Search for the cell housing the specified text and yield its [X, Y] center coordinate. 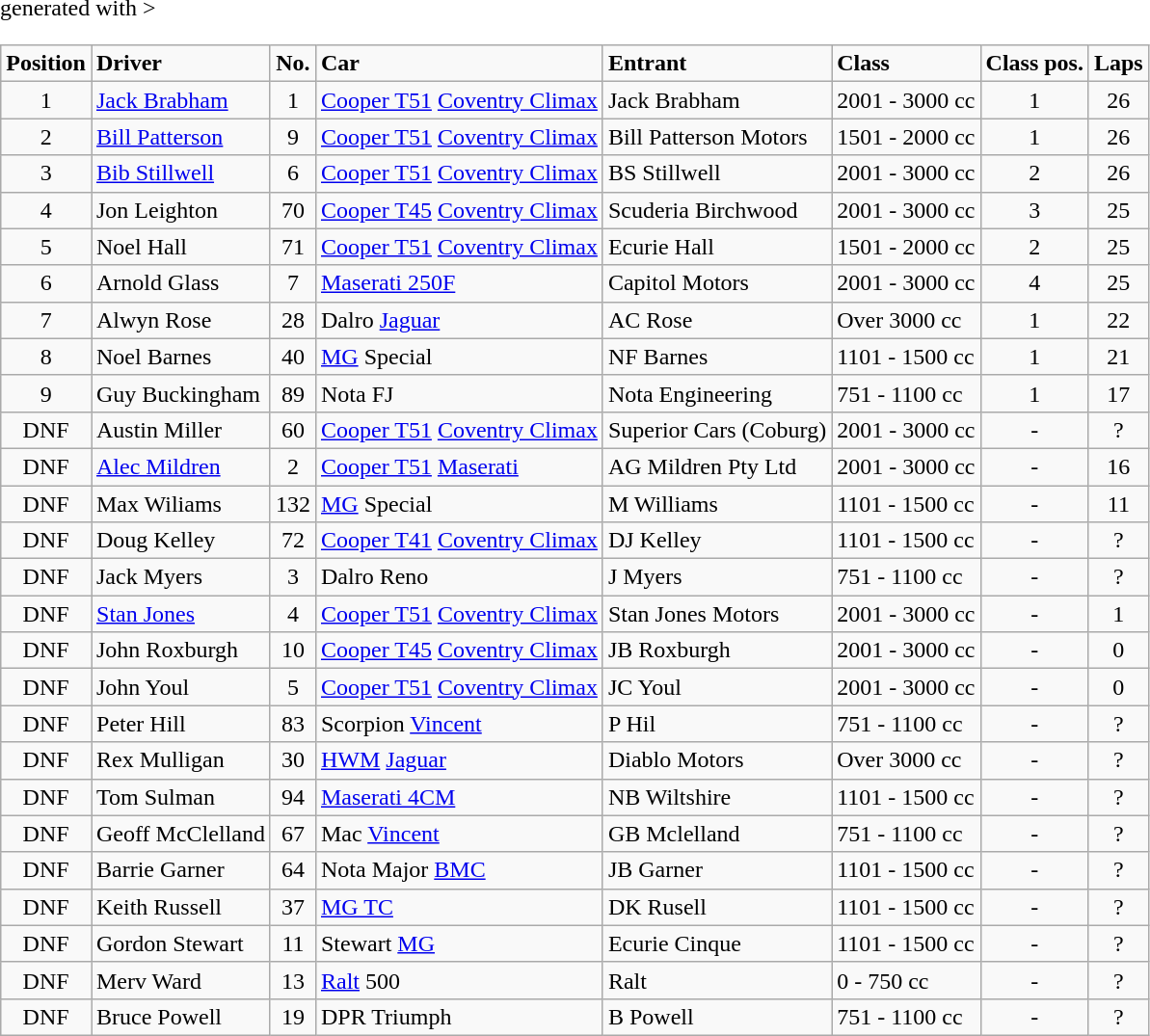
Doug Kelley [180, 541]
0 - 750 cc [906, 980]
Jon Leighton [180, 210]
Peter Hill [180, 724]
NF Barnes [717, 357]
Maserati 4CM [459, 797]
Nota Major BMC [459, 870]
16 [1118, 466]
JC Youl [717, 687]
30 [293, 760]
No. [293, 64]
DPR Triumph [459, 1017]
Mac Vincent [459, 834]
64 [293, 870]
Stan Jones [180, 614]
Scuderia Birchwood [717, 210]
John Roxburgh [180, 651]
GB Mclelland [717, 834]
40 [293, 357]
70 [293, 210]
Max Wiliams [180, 504]
DJ Kelley [717, 541]
Tom Sulman [180, 797]
Stewart MG [459, 943]
Class [906, 64]
Ralt 500 [459, 980]
Cooper T41 Coventry Climax [459, 541]
DK Rusell [717, 907]
Ecurie Cinque [717, 943]
Superior Cars (Coburg) [717, 430]
Keith Russell [180, 907]
132 [293, 504]
Noel Barnes [180, 357]
JB Roxburgh [717, 651]
Car [459, 64]
Ralt [717, 980]
Bill Patterson Motors [717, 137]
Position [46, 64]
Nota Engineering [717, 393]
28 [293, 320]
Diablo Motors [717, 760]
Geoff McClelland [180, 834]
10 [293, 651]
17 [1118, 393]
Noel Hall [180, 247]
Stan Jones Motors [717, 614]
Ecurie Hall [717, 247]
Bill Patterson [180, 137]
22 [1118, 320]
Dalro Reno [459, 577]
37 [293, 907]
John Youl [180, 687]
21 [1118, 357]
J Myers [717, 577]
JB Garner [717, 870]
13 [293, 980]
M Williams [717, 504]
60 [293, 430]
Capitol Motors [717, 283]
Bib Stillwell [180, 173]
Jack Myers [180, 577]
Class pos. [1034, 64]
HWM Jaguar [459, 760]
Driver [180, 64]
Guy Buckingham [180, 393]
67 [293, 834]
Bruce Powell [180, 1017]
BS Stillwell [717, 173]
Gordon Stewart [180, 943]
89 [293, 393]
B Powell [717, 1017]
AG Mildren Pty Ltd [717, 466]
NB Wiltshire [717, 797]
MG TC [459, 907]
Dalro Jaguar [459, 320]
Austin Miller [180, 430]
Entrant [717, 64]
Merv Ward [180, 980]
P Hil [717, 724]
AC Rose [717, 320]
94 [293, 797]
Scorpion Vincent [459, 724]
Alec Mildren [180, 466]
8 [46, 357]
Rex Mulligan [180, 760]
Cooper T51 Maserati [459, 466]
Arnold Glass [180, 283]
Laps [1118, 64]
Maserati 250F [459, 283]
Alwyn Rose [180, 320]
71 [293, 247]
Barrie Garner [180, 870]
83 [293, 724]
72 [293, 541]
Nota FJ [459, 393]
19 [293, 1017]
